For the text-containing cell, return its midpoint in (x, y) coordinate format. 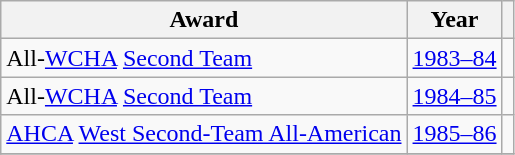
1983–84 (454, 58)
1985–86 (454, 134)
AHCA West Second-Team All-American (204, 134)
Year (454, 20)
Award (204, 20)
1984–85 (454, 96)
